Return [X, Y] of the center of cell containing provided text 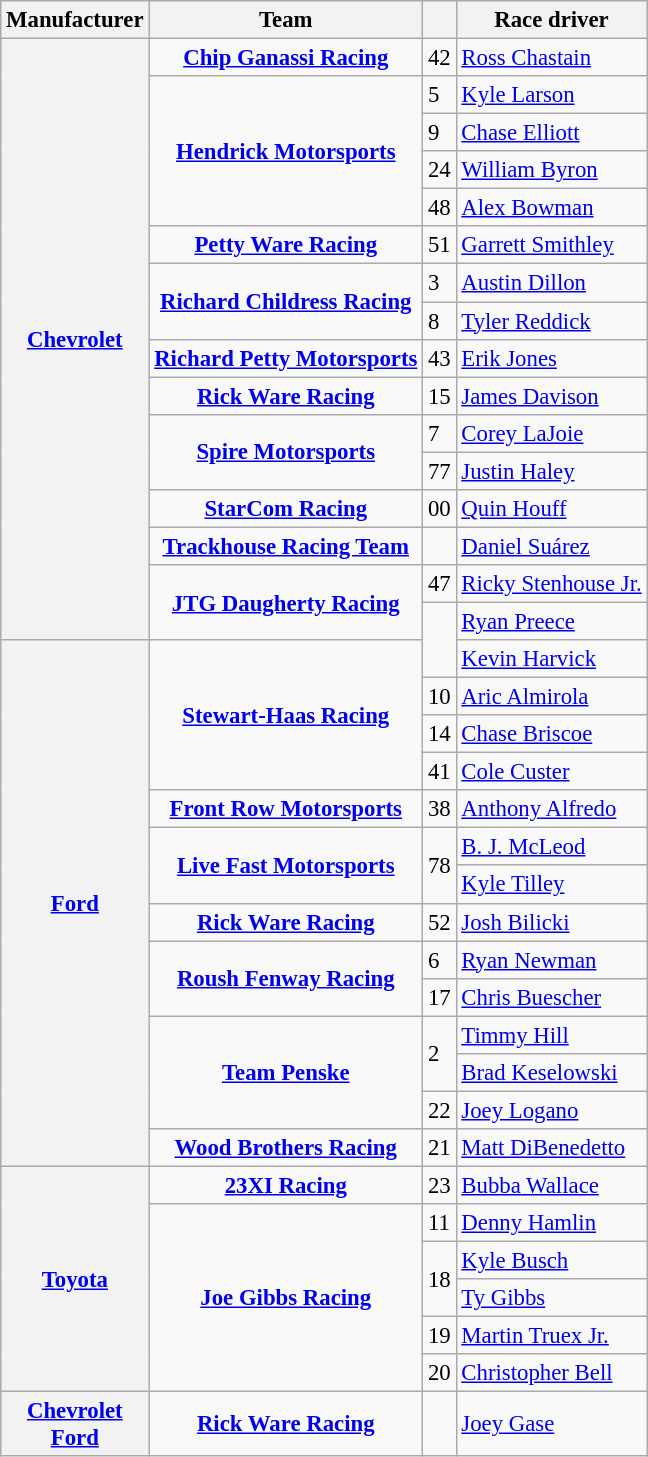
38 [440, 809]
Ty Gibbs [552, 1298]
Trackhouse Racing Team [286, 546]
Joe Gibbs Racing [286, 1298]
Cole Custer [552, 772]
Justin Haley [552, 471]
2 [440, 1054]
Josh Bilicki [552, 922]
5 [440, 95]
StarCom Racing [286, 509]
Brad Keselowski [552, 1073]
21 [440, 1148]
Chase Elliott [552, 133]
Garrett Smithley [552, 245]
Erik Jones [552, 358]
William Byron [552, 170]
Joey Logano [552, 1110]
23 [440, 1185]
Chip Ganassi Racing [286, 58]
Bubba Wallace [552, 1185]
8 [440, 321]
Ryan Preece [552, 621]
Team [286, 20]
Chevrolet [75, 340]
9 [440, 133]
Anthony Alfredo [552, 809]
78 [440, 866]
Hendrick Motorsports [286, 151]
17 [440, 997]
B. J. McLeod [552, 847]
22 [440, 1110]
Austin Dillon [552, 283]
18 [440, 1280]
Race driver [552, 20]
11 [440, 1223]
Chase Briscoe [552, 734]
Aric Almirola [552, 697]
Team Penske [286, 1072]
Wood Brothers Racing [286, 1148]
James Davison [552, 396]
24 [440, 170]
15 [440, 396]
Matt DiBenedetto [552, 1148]
47 [440, 584]
00 [440, 509]
Kyle Larson [552, 95]
6 [440, 960]
Alex Bowman [552, 208]
Live Fast Motorsports [286, 866]
51 [440, 245]
Ross Chastain [552, 58]
7 [440, 433]
Richard Petty Motorsports [286, 358]
48 [440, 208]
14 [440, 734]
Kyle Busch [552, 1261]
Daniel Suárez [552, 546]
Manufacturer [75, 20]
77 [440, 471]
Ryan Newman [552, 960]
Joey Gase [552, 1424]
Martin Truex Jr. [552, 1336]
Tyler Reddick [552, 321]
Spire Motorsports [286, 452]
41 [440, 772]
Ricky Stenhouse Jr. [552, 584]
23XI Racing [286, 1185]
Richard Childress Racing [286, 302]
Stewart-Haas Racing [286, 715]
Kyle Tilley [552, 885]
43 [440, 358]
Corey LaJoie [552, 433]
42 [440, 58]
19 [440, 1336]
10 [440, 697]
20 [440, 1373]
Ford [75, 903]
Quin Houff [552, 509]
52 [440, 922]
Kevin Harvick [552, 659]
Petty Ware Racing [286, 245]
Christopher Bell [552, 1373]
Timmy Hill [552, 1035]
Front Row Motorsports [286, 809]
3 [440, 283]
Chevrolet Ford [75, 1424]
Chris Buescher [552, 997]
Toyota [75, 1279]
Roush Fenway Racing [286, 978]
JTG Daugherty Racing [286, 602]
Denny Hamlin [552, 1223]
